Output the [x, y] coordinate of the center of the cell containing the given text.  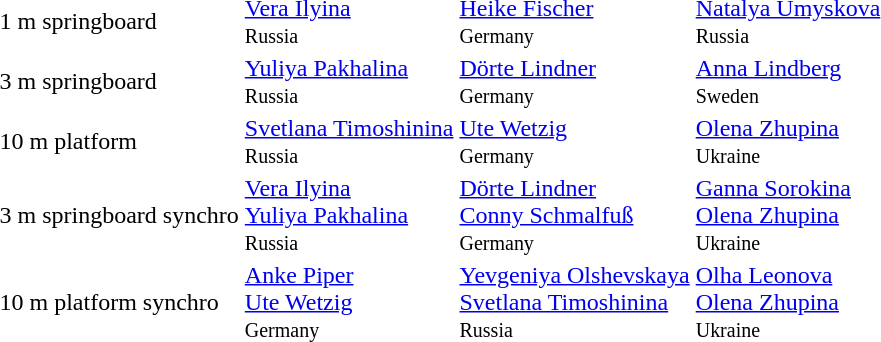
Svetlana TimoshininaRussia [349, 142]
Yuliya PakhalinaRussia [349, 82]
Ute WetzigGermany [574, 142]
Vera IlyinaYuliya PakhalinaRussia [349, 215]
Dörte LindnerGermany [574, 82]
Dörte LindnerConny SchmalfußGermany [574, 215]
